Output the (X, Y) coordinate of the center of the cell containing the given text.  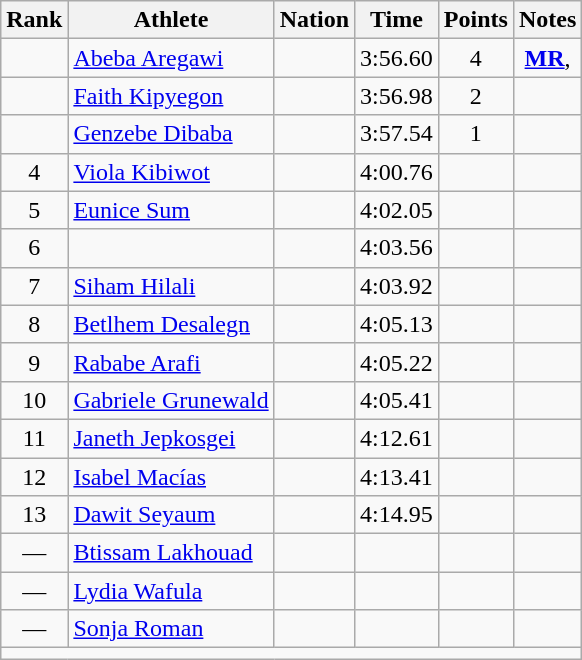
Janeth Jepkosgei (171, 438)
4:12.61 (397, 438)
Points (476, 20)
Genzebe Dibaba (171, 134)
Siham Hilali (171, 286)
Time (397, 20)
Btissam Lakhouad (171, 553)
Isabel Macías (171, 477)
Eunice Sum (171, 210)
8 (34, 324)
4:05.41 (397, 400)
4:13.41 (397, 477)
6 (34, 248)
Nation (314, 20)
Notes (547, 20)
Gabriele Grunewald (171, 400)
4:14.95 (397, 515)
11 (34, 438)
4:02.05 (397, 210)
10 (34, 400)
Lydia Wafula (171, 591)
7 (34, 286)
4:03.56 (397, 248)
Abeba Aregawi (171, 58)
4:05.13 (397, 324)
5 (34, 210)
MR, (547, 58)
Faith Kipyegon (171, 96)
Rank (34, 20)
2 (476, 96)
Rababe Arafi (171, 362)
Viola Kibiwot (171, 172)
12 (34, 477)
3:56.60 (397, 58)
Sonja Roman (171, 629)
Dawit Seyaum (171, 515)
Betlhem Desalegn (171, 324)
4:00.76 (397, 172)
4:05.22 (397, 362)
Athlete (171, 20)
3:56.98 (397, 96)
13 (34, 515)
9 (34, 362)
4:03.92 (397, 286)
3:57.54 (397, 134)
1 (476, 134)
